Output the (X, Y) coordinate of the center of the cell containing the given text.  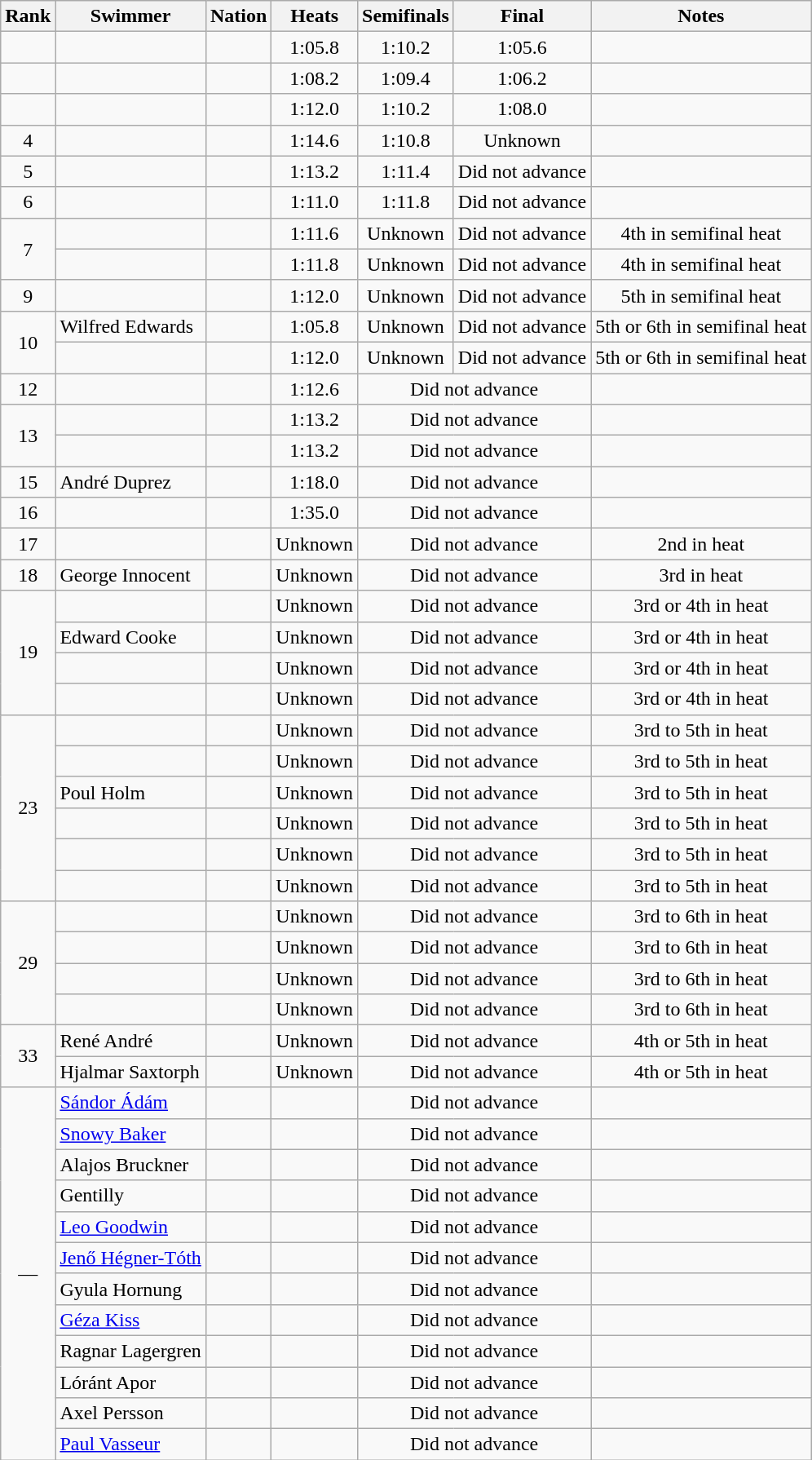
Jenő Hégner-Tóth (130, 1258)
George Innocent (130, 575)
1:08.0 (522, 109)
Axel Persson (130, 1414)
Ragnar Lagergren (130, 1351)
1:14.6 (315, 140)
Lóránt Apor (130, 1383)
1:08.2 (315, 78)
1:06.2 (522, 78)
Gentilly (130, 1196)
Paul Vasseur (130, 1445)
1:11.4 (406, 171)
23 (28, 807)
Leo Goodwin (130, 1227)
Notes (701, 16)
Gyula Hornung (130, 1289)
19 (28, 653)
3rd in heat (701, 575)
29 (28, 963)
18 (28, 575)
René André (130, 1041)
9 (28, 295)
1:12.6 (315, 389)
1:35.0 (315, 513)
5 (28, 171)
Heats (315, 16)
4 (28, 140)
16 (28, 513)
10 (28, 342)
7 (28, 249)
1:18.0 (315, 482)
Snowy Baker (130, 1134)
33 (28, 1056)
— (28, 1274)
1:11.0 (315, 202)
1:09.4 (406, 78)
6 (28, 202)
Alajos Bruckner (130, 1165)
Edward Cooke (130, 637)
5th in semifinal heat (701, 295)
Swimmer (130, 16)
Sándor Ádám (130, 1103)
1:05.6 (522, 47)
Final (522, 16)
Rank (28, 16)
Nation (238, 16)
Hjalmar Saxtorph (130, 1072)
15 (28, 482)
2nd in heat (701, 544)
Géza Kiss (130, 1320)
12 (28, 389)
1:10.8 (406, 140)
17 (28, 544)
Poul Holm (130, 792)
Wilfred Edwards (130, 326)
André Duprez (130, 482)
1:11.6 (315, 233)
13 (28, 436)
Semifinals (406, 16)
